Return the (x, y) coordinate for the center point of the cell that contains the specified text.  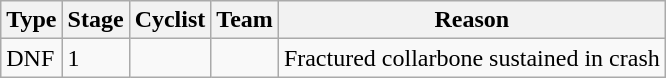
1 (96, 58)
Cyclist (170, 20)
DNF (32, 58)
Stage (96, 20)
Fractured collarbone sustained in crash (472, 58)
Reason (472, 20)
Team (245, 20)
Type (32, 20)
